For the text-containing cell, return its midpoint in [x, y] coordinate format. 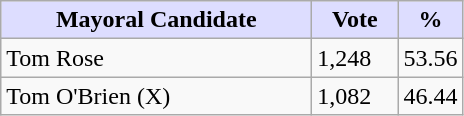
Mayoral Candidate [156, 20]
46.44 [430, 96]
Tom Rose [156, 58]
Tom O'Brien (X) [156, 96]
Vote [355, 20]
53.56 [430, 58]
1,248 [355, 58]
1,082 [355, 96]
% [430, 20]
